Detect which cell encompasses the target text, then output its (X, Y) center coordinate. 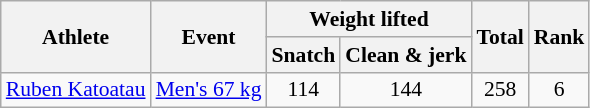
Weight lifted (370, 19)
258 (500, 90)
Rank (560, 36)
Clean & jerk (406, 55)
114 (304, 90)
144 (406, 90)
Event (209, 36)
Ruben Katoatau (76, 90)
Men's 67 kg (209, 90)
Athlete (76, 36)
Total (500, 36)
6 (560, 90)
Snatch (304, 55)
